Output the [X, Y] coordinate of the center of the cell containing the given text.  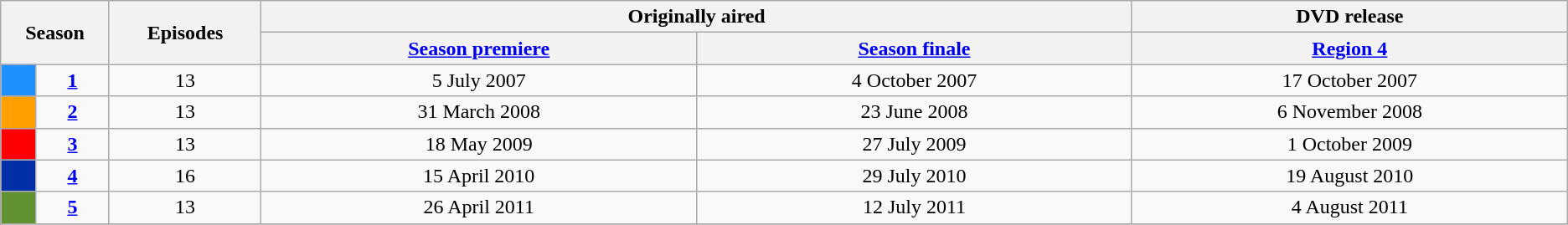
26 April 2011 [479, 207]
18 May 2009 [479, 144]
Season finale [915, 49]
Region 4 [1349, 49]
DVD release [1349, 17]
5 July 2007 [479, 80]
29 July 2010 [915, 176]
12 July 2011 [915, 207]
2 [73, 112]
23 June 2008 [915, 112]
3 [73, 144]
6 November 2008 [1349, 112]
5 [73, 207]
31 March 2008 [479, 112]
1 October 2009 [1349, 144]
4 August 2011 [1349, 207]
Season premiere [479, 49]
27 July 2009 [915, 144]
15 April 2010 [479, 176]
4 October 2007 [915, 80]
1 [73, 80]
16 [185, 176]
Originally aired [697, 17]
Season [55, 33]
17 October 2007 [1349, 80]
19 August 2010 [1349, 176]
Episodes [185, 33]
4 [73, 176]
